Capture the cell that displays the provided text and extract its [x, y] central coordinate. 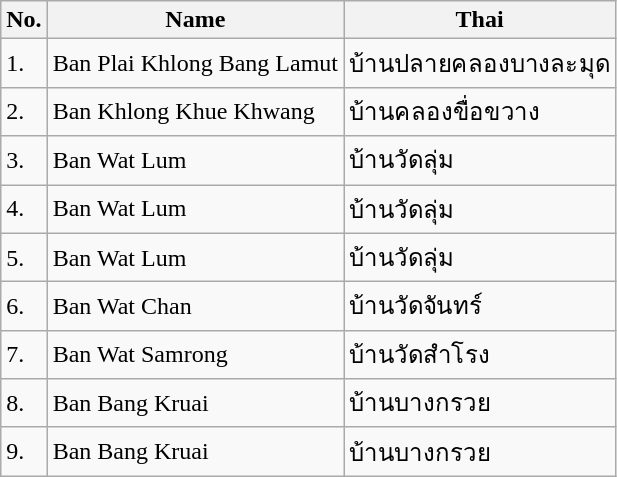
บ้านวัดจันทร์ [480, 306]
บ้านวัดสำโรง [480, 354]
6. [24, 306]
Ban Khlong Khue Khwang [195, 112]
Name [195, 20]
4. [24, 208]
8. [24, 404]
9. [24, 452]
7. [24, 354]
No. [24, 20]
Thai [480, 20]
Ban Wat Chan [195, 306]
บ้านปลายคลองบางละมุด [480, 64]
Ban Wat Samrong [195, 354]
2. [24, 112]
1. [24, 64]
3. [24, 160]
Ban Plai Khlong Bang Lamut [195, 64]
บ้านคลองขื่อขวาง [480, 112]
5. [24, 258]
